Detect which cell encompasses the target text, then output its [X, Y] center coordinate. 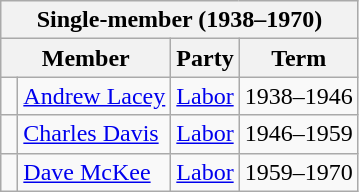
Member [86, 58]
Term [298, 58]
Single-member (1938–1970) [180, 20]
1946–1959 [298, 134]
1938–1946 [298, 96]
Charles Davis [94, 134]
1959–1970 [298, 172]
Party [205, 58]
Andrew Lacey [94, 96]
Dave McKee [94, 172]
